Extract the (x, y) coordinate from the center of the cell holding the provided text.  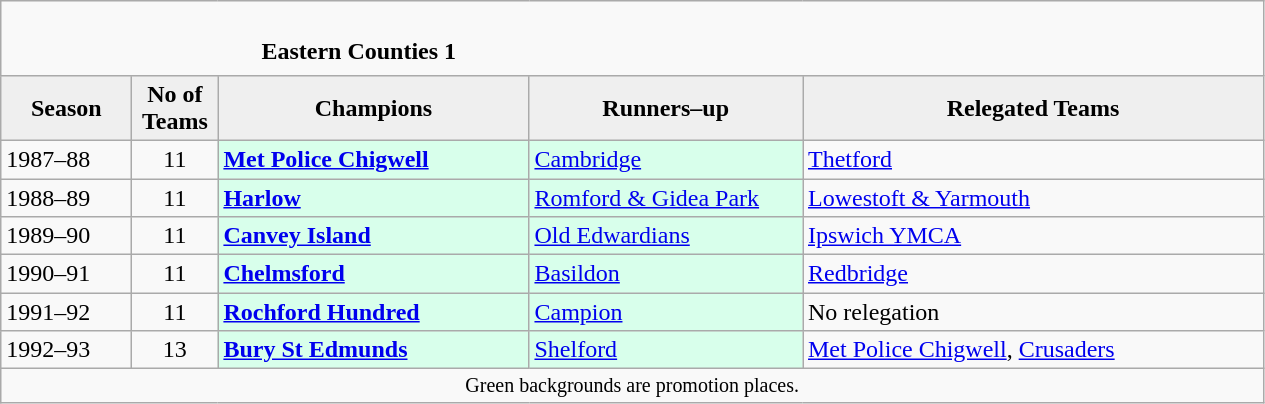
Lowestoft & Yarmouth (1032, 197)
1987–88 (66, 159)
1991–92 (66, 312)
Runners–up (666, 108)
Champions (374, 108)
No relegation (1032, 312)
1992–93 (66, 350)
Redbridge (1032, 274)
Relegated Teams (1032, 108)
Old Edwardians (666, 236)
No of Teams (175, 108)
Thetford (1032, 159)
Romford & Gidea Park (666, 197)
1989–90 (66, 236)
Bury St Edmunds (374, 350)
Campion (666, 312)
Harlow (374, 197)
13 (175, 350)
1988–89 (66, 197)
Shelford (666, 350)
1990–91 (66, 274)
Canvey Island (374, 236)
Basildon (666, 274)
Green backgrounds are promotion places. (632, 386)
Season (66, 108)
Chelmsford (374, 274)
Ipswich YMCA (1032, 236)
Rochford Hundred (374, 312)
Cambridge (666, 159)
Met Police Chigwell (374, 159)
Met Police Chigwell, Crusaders (1032, 350)
